Output the (X, Y) coordinate of the center of the cell containing the given text.  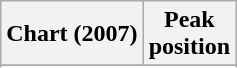
Chart (2007) (72, 34)
Peakposition (189, 34)
